Extract the (x, y) coordinate from the center of the cell holding the provided text.  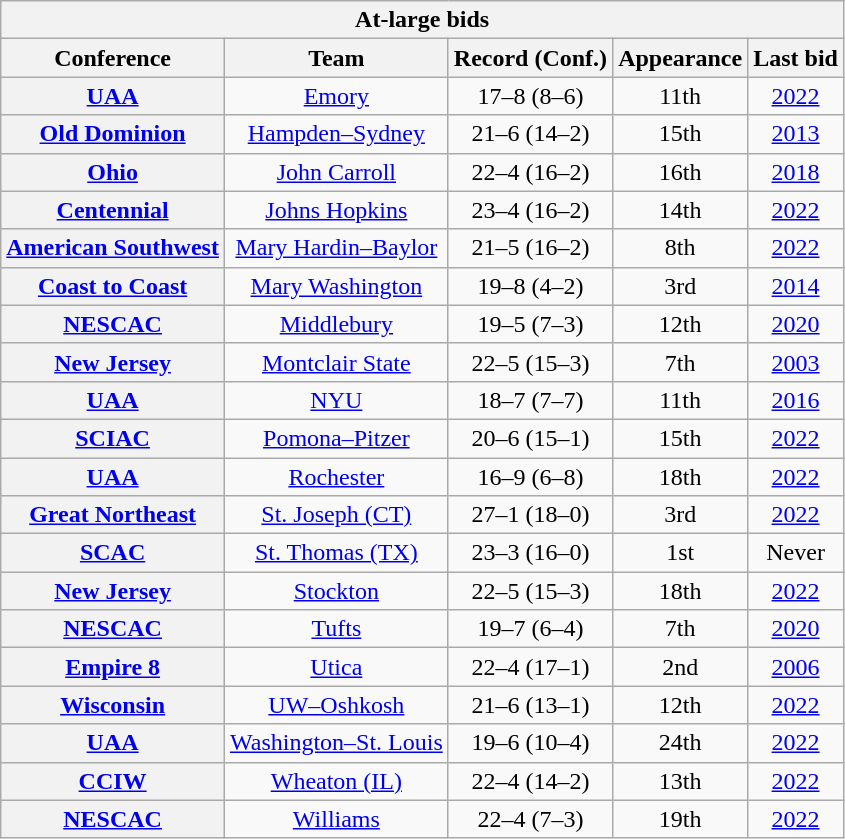
19–8 (4–2) (530, 286)
At-large bids (422, 20)
St. Thomas (TX) (336, 553)
2013 (796, 134)
2006 (796, 667)
CCIW (113, 781)
Stockton (336, 591)
16–9 (6–8) (530, 477)
Empire 8 (113, 667)
Middlebury (336, 324)
SCAC (113, 553)
Conference (113, 58)
20–6 (15–1) (530, 438)
21–6 (14–2) (530, 134)
2003 (796, 362)
Mary Washington (336, 286)
14th (680, 210)
John Carroll (336, 172)
21–6 (13–1) (530, 705)
19th (680, 819)
Rochester (336, 477)
21–5 (16–2) (530, 248)
16th (680, 172)
19–7 (6–4) (530, 629)
Centennial (113, 210)
1st (680, 553)
Williams (336, 819)
Emory (336, 96)
Never (796, 553)
Johns Hopkins (336, 210)
23–3 (16–0) (530, 553)
8th (680, 248)
St. Joseph (CT) (336, 515)
13th (680, 781)
22–4 (16–2) (530, 172)
Ohio (113, 172)
Appearance (680, 58)
2nd (680, 667)
Hampden–Sydney (336, 134)
19–6 (10–4) (530, 743)
American Southwest (113, 248)
Tufts (336, 629)
24th (680, 743)
Great Northeast (113, 515)
Pomona–Pitzer (336, 438)
Utica (336, 667)
NYU (336, 400)
2018 (796, 172)
2014 (796, 286)
Team (336, 58)
Montclair State (336, 362)
Last bid (796, 58)
23–4 (16–2) (530, 210)
Wheaton (IL) (336, 781)
22–4 (7–3) (530, 819)
22–4 (14–2) (530, 781)
18–7 (7–7) (530, 400)
UW–Oshkosh (336, 705)
27–1 (18–0) (530, 515)
17–8 (8–6) (530, 96)
Record (Conf.) (530, 58)
Wisconsin (113, 705)
19–5 (7–3) (530, 324)
2016 (796, 400)
SCIAC (113, 438)
Mary Hardin–Baylor (336, 248)
Washington–St. Louis (336, 743)
Old Dominion (113, 134)
22–4 (17–1) (530, 667)
Coast to Coast (113, 286)
